Detect which cell encompasses the target text, then output its [X, Y] center coordinate. 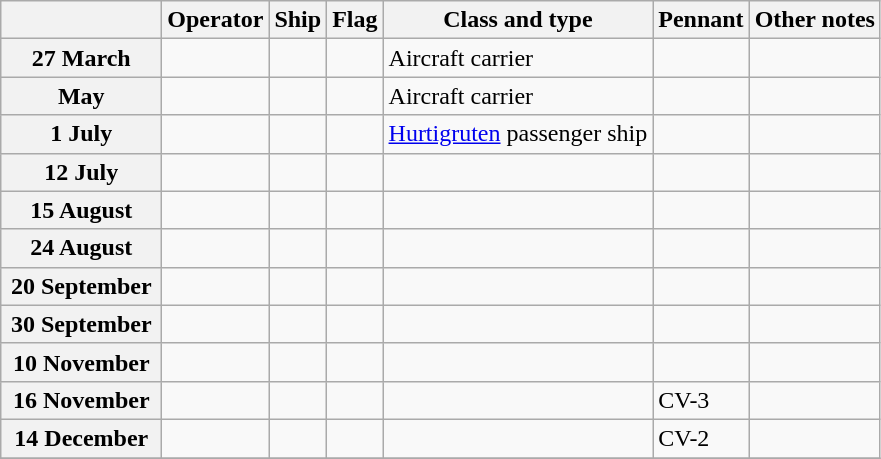
12 July [82, 172]
10 November [82, 362]
Operator [216, 20]
Pennant [701, 20]
20 September [82, 286]
16 November [82, 400]
May [82, 96]
30 September [82, 324]
Hurtigruten passenger ship [518, 134]
1 July [82, 134]
27 March [82, 58]
Other notes [814, 20]
Ship [298, 20]
CV-2 [701, 438]
15 August [82, 210]
Class and type [518, 20]
CV-3 [701, 400]
Flag [355, 20]
24 August [82, 248]
14 December [82, 438]
